Return (X, Y) of the center of cell containing provided text 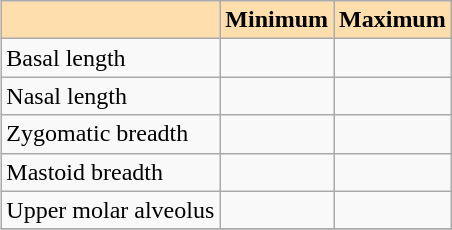
Nasal length (110, 96)
Basal length (110, 58)
Minimum (277, 20)
Zygomatic breadth (110, 134)
Mastoid breadth (110, 172)
Upper molar alveolus (110, 210)
Maximum (393, 20)
